Search for the cell housing the specified text and yield its (X, Y) center coordinate. 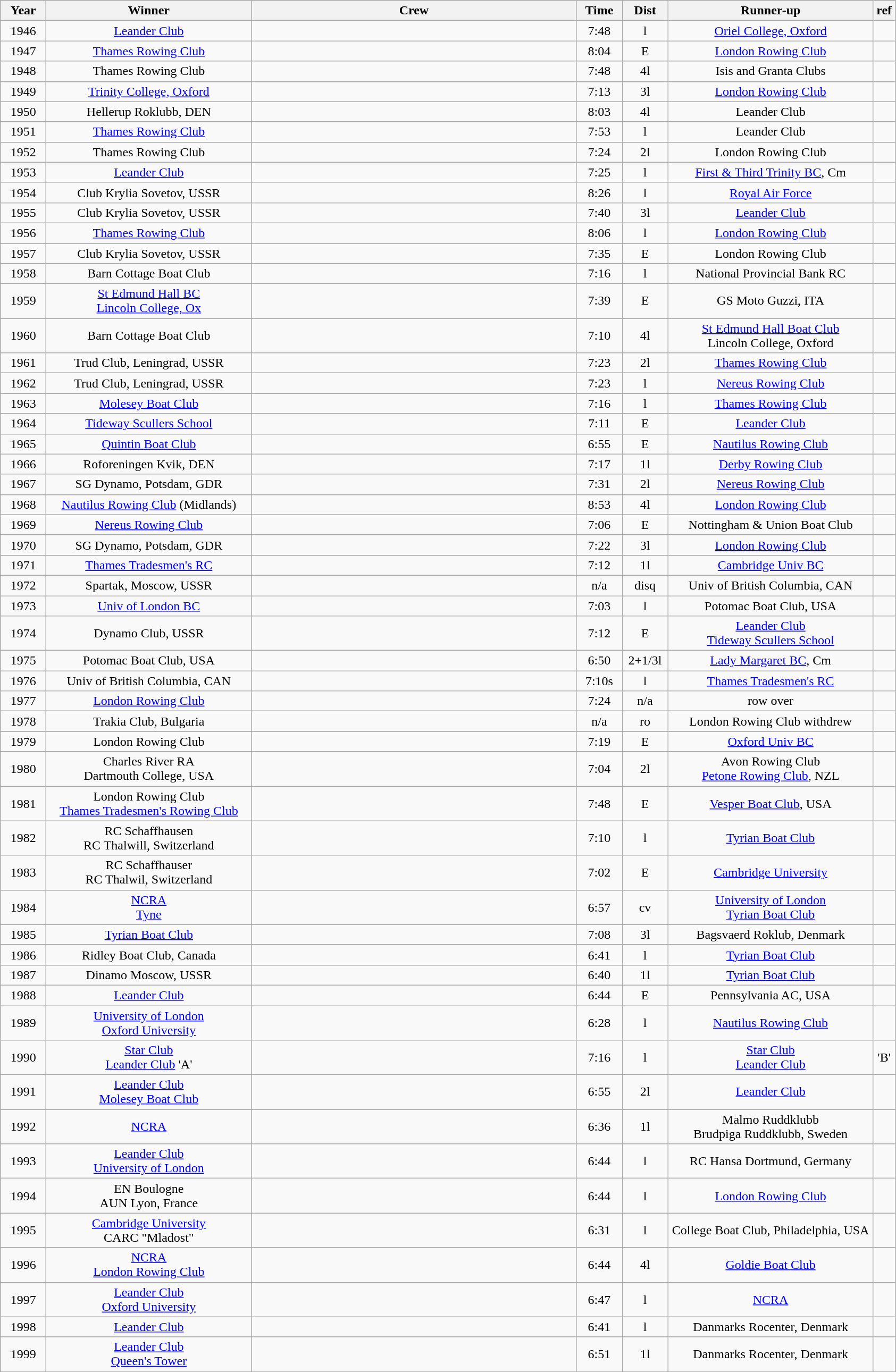
Roforeningen Kvik, DEN (149, 464)
1981 (23, 804)
University of London Tyrian Boat Club (771, 907)
1948 (23, 71)
1980 (23, 769)
1978 (23, 721)
Dist (645, 11)
Star Club Leander Club 'A' (149, 1058)
1994 (23, 1196)
1991 (23, 1092)
ref (884, 11)
Bagsvaerd Roklub, Denmark (771, 935)
1989 (23, 1023)
1975 (23, 661)
row over (771, 701)
1977 (23, 701)
1952 (23, 152)
7:08 (599, 935)
7:02 (599, 873)
Isis and Granta Clubs (771, 71)
7:13 (599, 91)
2+1/3l (645, 661)
1985 (23, 935)
Dynamo Club, USSR (149, 634)
EN Boulogne AUN Lyon, France (149, 1196)
1961 (23, 363)
1998 (23, 1327)
7:04 (599, 769)
1960 (23, 336)
Leander Club Oxford University (149, 1299)
NCRA Tyne (149, 907)
ro (645, 721)
Year (23, 11)
Hellerup Roklubb, DEN (149, 112)
Spartak, Moscow, USSR (149, 585)
7:17 (599, 464)
1946 (23, 31)
8:53 (599, 504)
First & Third Trinity BC, Cm (771, 172)
Molesey Boat Club (149, 403)
Derby Rowing Club (771, 464)
1963 (23, 403)
1984 (23, 907)
1983 (23, 873)
8:26 (599, 192)
Nottingham & Union Boat Club (771, 525)
Leander Club Queen's Tower (149, 1354)
disq (645, 585)
Malmo Ruddklubb Brudpiga Ruddklubb, Sweden (771, 1127)
RC Schaffhausen RC Thalwill, Switzerland (149, 838)
1995 (23, 1230)
1949 (23, 91)
1972 (23, 585)
6:50 (599, 661)
1997 (23, 1299)
1986 (23, 955)
GS Moto Guzzi, ITA (771, 301)
Cambridge University CARC "Mladost" (149, 1230)
6:51 (599, 1354)
8:06 (599, 233)
1958 (23, 274)
1996 (23, 1265)
Avon Rowing Club Petone Rowing Club, NZL (771, 769)
1959 (23, 301)
NCRA London Rowing Club (149, 1265)
1974 (23, 634)
Univ of London BC (149, 605)
1976 (23, 681)
Runner-up (771, 11)
1951 (23, 132)
1968 (23, 504)
6:28 (599, 1023)
Ridley Boat Club, Canada (149, 955)
7:53 (599, 132)
6:57 (599, 907)
1971 (23, 565)
RC Hansa Dortmund, Germany (771, 1161)
National Provincial Bank RC (771, 274)
Nautilus Rowing Club (Midlands) (149, 504)
7:39 (599, 301)
7:19 (599, 742)
Oriel College, Oxford (771, 31)
Cambridge Univ BC (771, 565)
1979 (23, 742)
6:40 (599, 975)
'B' (884, 1058)
7:06 (599, 525)
cv (645, 907)
1955 (23, 213)
7:40 (599, 213)
Leander Club University of London (149, 1161)
1950 (23, 112)
London Rowing Club Thames Tradesmen's Rowing Club (149, 804)
Trakia Club, Bulgaria (149, 721)
Winner (149, 11)
7:03 (599, 605)
Cambridge University (771, 873)
Time (599, 11)
Tideway Scullers School (149, 424)
6:47 (599, 1299)
1947 (23, 51)
1973 (23, 605)
Goldie Boat Club (771, 1265)
London Rowing Club withdrew (771, 721)
1967 (23, 484)
7:35 (599, 254)
1957 (23, 254)
1956 (23, 233)
7:25 (599, 172)
1982 (23, 838)
1999 (23, 1354)
1962 (23, 383)
8:04 (599, 51)
Quintin Boat Club (149, 444)
1954 (23, 192)
7:10s (599, 681)
7:22 (599, 545)
1988 (23, 995)
1965 (23, 444)
Star Club Leander Club (771, 1058)
7:31 (599, 484)
1992 (23, 1127)
1987 (23, 975)
1990 (23, 1058)
Trinity College, Oxford (149, 91)
1964 (23, 424)
1970 (23, 545)
Dinamo Moscow, USSR (149, 975)
Charles River RA Dartmouth College, USA (149, 769)
RC Schaffhauser RC Thalwil, Switzerland (149, 873)
1966 (23, 464)
1953 (23, 172)
Royal Air Force (771, 192)
Pennsylvania AC, USA (771, 995)
Crew (414, 11)
6:36 (599, 1127)
Leander Club Tideway Scullers School (771, 634)
St Edmund Hall Boat Club Lincoln College, Oxford (771, 336)
Oxford Univ BC (771, 742)
7:11 (599, 424)
St Edmund Hall BC Lincoln College, Ox (149, 301)
University of London Oxford University (149, 1023)
6:31 (599, 1230)
Lady Margaret BC, Cm (771, 661)
Leander Club Molesey Boat Club (149, 1092)
1993 (23, 1161)
Vesper Boat Club, USA (771, 804)
1969 (23, 525)
College Boat Club, Philadelphia, USA (771, 1230)
8:03 (599, 112)
